Determine the [X, Y] coordinate at the center of the cell enclosing the given text.  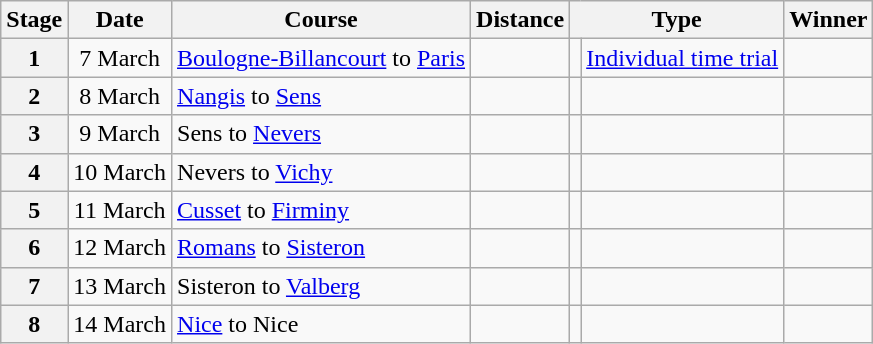
Nangis to Sens [322, 96]
7 March [120, 58]
14 March [120, 324]
5 [34, 210]
Date [120, 20]
13 March [120, 286]
Sens to Nevers [322, 134]
8 [34, 324]
Individual time trial [682, 58]
Sisteron to Valberg [322, 286]
Cusset to Firminy [322, 210]
Course [322, 20]
Nice to Nice [322, 324]
Boulogne-Billancourt to Paris [322, 58]
4 [34, 172]
Nevers to Vichy [322, 172]
Distance [520, 20]
10 March [120, 172]
12 March [120, 248]
8 March [120, 96]
Winner [828, 20]
Type [677, 20]
1 [34, 58]
Romans to Sisteron [322, 248]
Stage [34, 20]
11 March [120, 210]
3 [34, 134]
9 March [120, 134]
2 [34, 96]
6 [34, 248]
7 [34, 286]
